From the cell containing the given text, extract its center point as (x, y) coordinate. 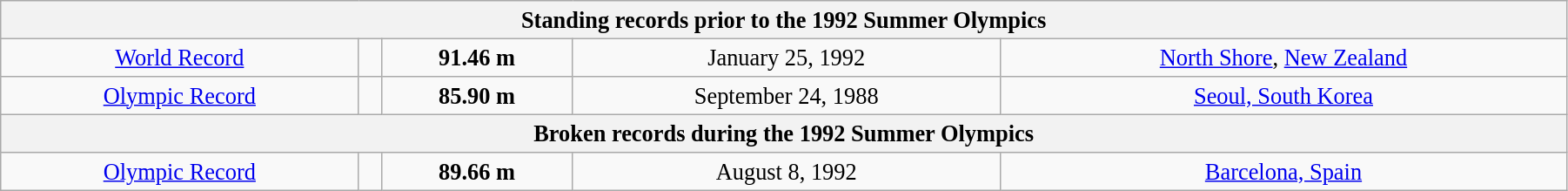
91.46 m (477, 58)
North Shore, New Zealand (1283, 58)
Barcelona, Spain (1283, 172)
August 8, 1992 (787, 172)
89.66 m (477, 172)
85.90 m (477, 95)
Standing records prior to the 1992 Summer Olympics (784, 19)
September 24, 1988 (787, 95)
World Record (179, 58)
Broken records during the 1992 Summer Olympics (784, 133)
January 25, 1992 (787, 58)
Seoul, South Korea (1283, 95)
